Locate the cell with the specified text and output its [x, y] center coordinate. 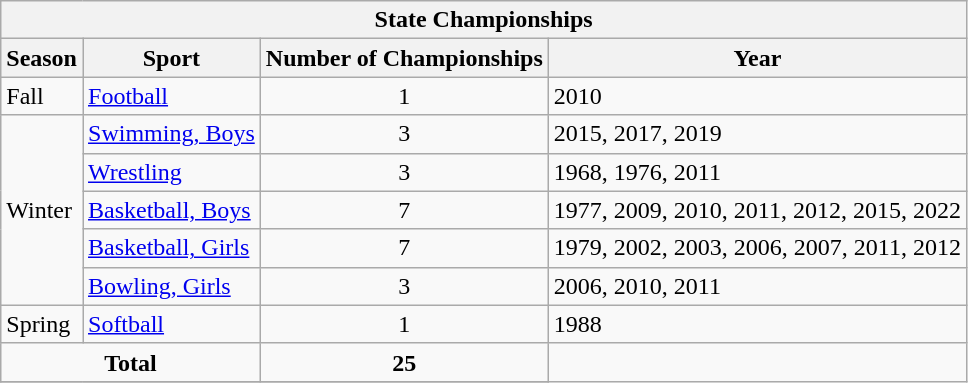
Winter [42, 210]
Year [757, 58]
2010 [757, 96]
Total [131, 362]
1979, 2002, 2003, 2006, 2007, 2011, 2012 [757, 248]
Basketball, Boys [171, 210]
1977, 2009, 2010, 2011, 2012, 2015, 2022 [757, 210]
2006, 2010, 2011 [757, 286]
1968, 1976, 2011 [757, 172]
State Championships [484, 20]
Spring [42, 324]
Swimming, Boys [171, 134]
2015, 2017, 2019 [757, 134]
Season [42, 58]
Basketball, Girls [171, 248]
Number of Championships [404, 58]
Football [171, 96]
Sport [171, 58]
1988 [757, 324]
Wrestling [171, 172]
25 [404, 362]
Bowling, Girls [171, 286]
Softball [171, 324]
Fall [42, 96]
